Determine the [X, Y] coordinate at the center of the cell enclosing the given text.  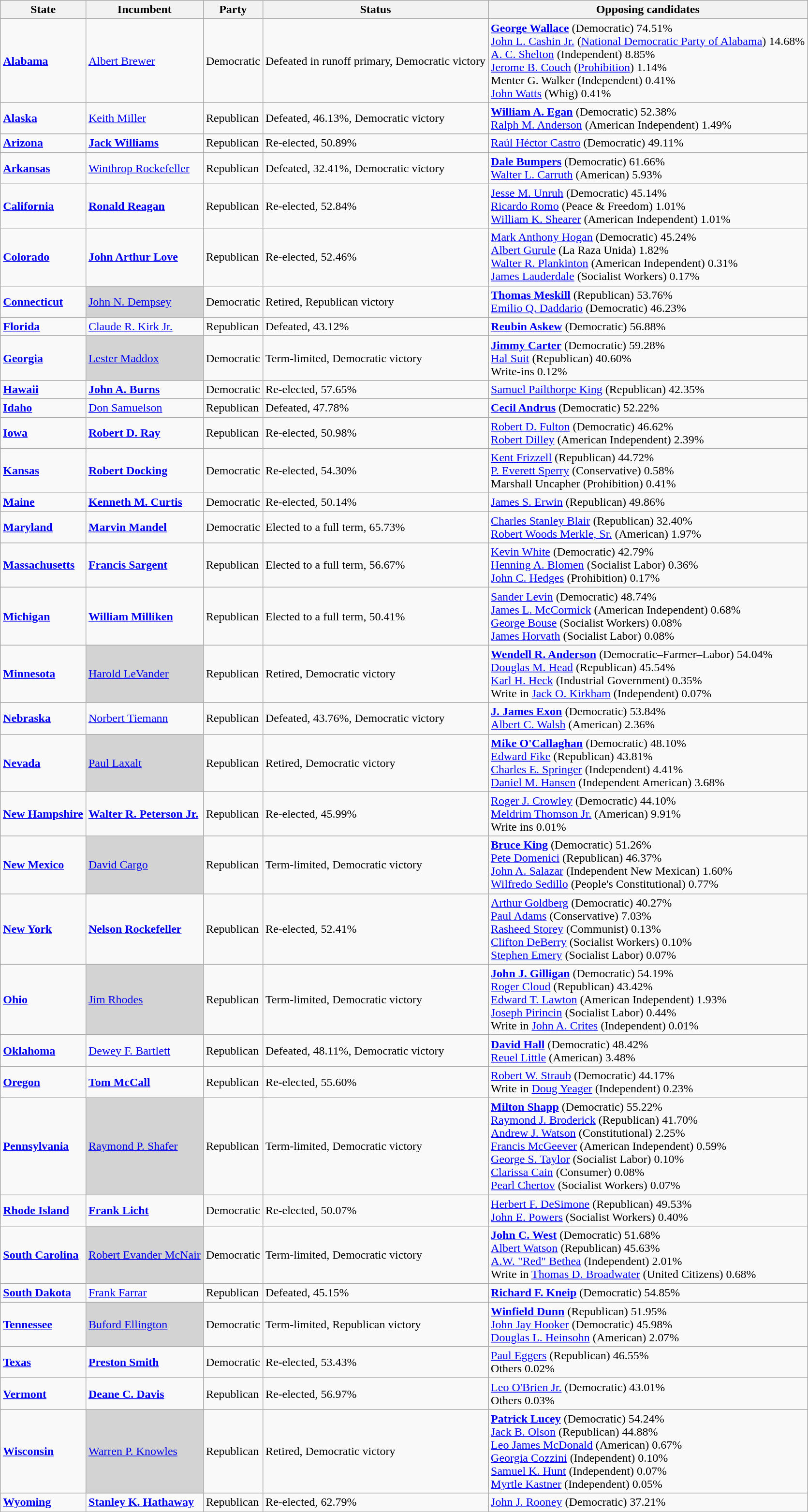
Jesse M. Unruh (Democratic) 45.14% Ricardo Romo (Peace & Freedom) 1.01%William K. Shearer (American Independent) 1.01% [648, 206]
Marvin Mandel [144, 527]
Preston Smith [144, 1363]
Reubin Askew (Democratic) 56.88% [648, 326]
Thomas Meskill (Republican) 53.76% Emilio Q. Daddario (Democratic) 46.23% [648, 302]
Ronald Reagan [144, 206]
Lester Maddox [144, 358]
Elected to a full term, 50.41% [375, 616]
Robert Docking [144, 471]
Ohio [44, 999]
Albert Brewer [144, 61]
Jack Williams [144, 143]
New York [44, 929]
Charles Stanley Blair (Republican) 32.40% Robert Woods Merkle, Sr. (American) 1.97% [648, 527]
Francis Sargent [144, 565]
Walter R. Peterson Jr. [144, 814]
Massachusetts [44, 565]
Deane C. Davis [144, 1394]
Robert W. Straub (Democratic) 44.17% Write in Doug Yeager (Independent) 0.23% [648, 1082]
Michigan [44, 616]
Alaska [44, 118]
Idaho [44, 408]
Oklahoma [44, 1050]
Re-elected, 50.07% [375, 1210]
Defeated, 32.41%, Democratic victory [375, 168]
Term-limited, Republican victory [375, 1324]
Maryland [44, 527]
Cecil Andrus (Democratic) 52.22% [648, 408]
Jimmy Carter (Democratic) 59.28% Hal Suit (Republican) 40.60% Write-ins 0.12% [648, 358]
Defeated, 43.12% [375, 326]
William Milliken [144, 616]
Pennsylvania [44, 1146]
Frank Licht [144, 1210]
Status [375, 10]
John Arthur Love [144, 257]
Warren P. Knowles [144, 1452]
Robert D. Ray [144, 432]
Raymond P. Shafer [144, 1146]
Wyoming [44, 1502]
Re-elected, 50.89% [375, 143]
John A. Burns [144, 389]
Rhode Island [44, 1210]
Defeated, 47.78% [375, 408]
Paul Eggers (Republican) 46.55% Others 0.02% [648, 1363]
South Carolina [44, 1255]
Stanley K. Hathaway [144, 1502]
California [44, 206]
Georgia [44, 358]
Florida [44, 326]
Re-elected, 52.46% [375, 257]
Maine [44, 502]
Dale Bumpers (Democratic) 61.66%Walter L. Carruth (American) 5.93% [648, 168]
Harold LeVander [144, 674]
Kevin White (Democratic) 42.79% Henning A. Blomen (Socialist Labor) 0.36% John C. Hedges (Prohibition) 0.17% [648, 565]
Don Samuelson [144, 408]
Buford Ellington [144, 1324]
Dewey F. Bartlett [144, 1050]
Richard F. Kneip (Democratic) 54.85% [648, 1293]
Re-elected, 62.79% [375, 1502]
Nelson Rockefeller [144, 929]
Robert D. Fulton (Democratic) 46.62% Robert Dilley (American Independent) 2.39% [648, 432]
Re-elected, 56.97% [375, 1394]
Re-elected, 57.65% [375, 389]
Arkansas [44, 168]
Defeated, 43.76%, Democratic victory [375, 719]
Re-elected, 52.41% [375, 929]
Opposing candidates [648, 10]
Texas [44, 1363]
Raúl Héctor Castro (Democratic) 49.11% [648, 143]
Kenneth M. Curtis [144, 502]
Iowa [44, 432]
Elected to a full term, 65.73% [375, 527]
Defeated in runoff primary, Democratic victory [375, 61]
Paul Laxalt [144, 763]
Oregon [44, 1082]
Re-elected, 50.14% [375, 502]
John J. Rooney (Democratic) 37.21% [648, 1502]
Arizona [44, 143]
J. James Exon (Democratic) 53.84% Albert C. Walsh (American) 2.36% [648, 719]
Robert Evander McNair [144, 1255]
Minnesota [44, 674]
Vermont [44, 1394]
Tennessee [44, 1324]
Norbert Tiemann [144, 719]
Party [233, 10]
Leo O'Brien Jr. (Democratic) 43.01% Others 0.03% [648, 1394]
Re-elected, 52.84% [375, 206]
David Hall (Democratic) 48.42% Reuel Little (American) 3.48% [648, 1050]
Re-elected, 55.60% [375, 1082]
Nevada [44, 763]
Kansas [44, 471]
Elected to a full term, 56.67% [375, 565]
State [44, 10]
Frank Farrar [144, 1293]
John N. Dempsey [144, 302]
James S. Erwin (Republican) 49.86% [648, 502]
Incumbent [144, 10]
South Dakota [44, 1293]
Herbert F. DeSimone (Republican) 49.53% John E. Powers (Socialist Workers) 0.40% [648, 1210]
Roger J. Crowley (Democratic) 44.10% Meldrim Thomson Jr. (American) 9.91% Write ins 0.01% [648, 814]
Defeated, 45.15% [375, 1293]
Jim Rhodes [144, 999]
Defeated, 48.11%, Democratic victory [375, 1050]
Kent Frizzell (Republican) 44.72% P. Everett Sperry (Conservative) 0.58% Marshall Uncapher (Prohibition) 0.41% [648, 471]
New Hampshire [44, 814]
Keith Miller [144, 118]
Winthrop Rockefeller [144, 168]
Claude R. Kirk Jr. [144, 326]
Alabama [44, 61]
Re-elected, 53.43% [375, 1363]
Re-elected, 50.98% [375, 432]
Hawaii [44, 389]
Tom McCall [144, 1082]
Defeated, 46.13%, Democratic victory [375, 118]
Wisconsin [44, 1452]
Connecticut [44, 302]
Retired, Republican victory [375, 302]
Winfield Dunn (Republican) 51.95% John Jay Hooker (Democratic) 45.98% Douglas L. Heinsohn (American) 2.07% [648, 1324]
New Mexico [44, 865]
Samuel Pailthorpe King (Republican) 42.35% [648, 389]
Re-elected, 54.30% [375, 471]
William A. Egan (Democratic) 52.38% Ralph M. Anderson (American Independent) 1.49% [648, 118]
David Cargo [144, 865]
Nebraska [44, 719]
Re-elected, 45.99% [375, 814]
Colorado [44, 257]
